Detect which cell encompasses the target text, then output its (X, Y) center coordinate. 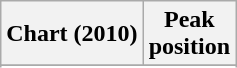
Peakposition (189, 34)
Chart (2010) (72, 34)
